Return the (x, y) coordinate for the center point of the cell that contains the specified text.  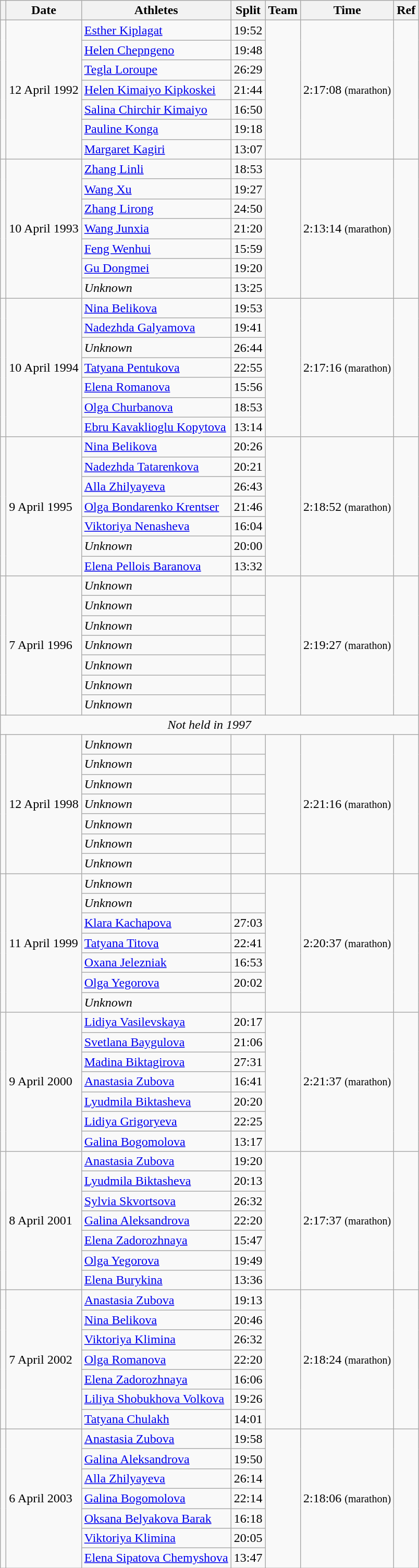
Tatyana Chulakh (156, 1419)
19:58 (248, 1439)
20:05 (248, 1538)
2:21:37 (marathon) (347, 1082)
Klara Kachapova (156, 923)
9 April 1995 (44, 506)
19:18 (248, 129)
20:02 (248, 983)
Ref (406, 10)
Svetlana Baygulova (156, 1042)
13:17 (248, 1141)
Olga Churbanova (156, 407)
Time (347, 10)
Nadezhda Tatarenkova (156, 467)
Nadezhda Galyamova (156, 328)
Liliya Shobukhova Volkova (156, 1399)
26:43 (248, 486)
2:17:37 (marathon) (347, 1220)
20:00 (248, 546)
9 April 2000 (44, 1082)
13:36 (248, 1280)
Viktoriya Nenasheva (156, 526)
6 April 2003 (44, 1498)
19:52 (248, 30)
19:49 (248, 1260)
Zhang Linli (156, 169)
2:18:52 (marathon) (347, 506)
Zhang Lirong (156, 209)
21:06 (248, 1042)
Gu Dongmei (156, 268)
11 April 1999 (44, 943)
22:41 (248, 943)
27:03 (248, 923)
13:32 (248, 566)
Helen Kimaiyo Kipkoskei (156, 90)
Oxana Jelezniak (156, 963)
Oksana Belyakova Barak (156, 1518)
Esther Kiplagat (156, 30)
16:06 (248, 1379)
16:41 (248, 1082)
10 April 1994 (44, 367)
19:41 (248, 328)
16:18 (248, 1518)
Wang Xu (156, 189)
Margaret Kagiri (156, 149)
Lidiya Grigoryeva (156, 1121)
Helen Chepngeno (156, 50)
Olga Bondarenko Krentser (156, 506)
15:56 (248, 387)
13:25 (248, 288)
Pauline Konga (156, 129)
12 April 1998 (44, 804)
Elena Burykina (156, 1280)
2:18:06 (marathon) (347, 1498)
Not held in 1997 (210, 725)
26:14 (248, 1478)
21:44 (248, 90)
26:44 (248, 348)
16:50 (248, 109)
16:04 (248, 526)
20:46 (248, 1320)
26:29 (248, 70)
2:18:24 (marathon) (347, 1359)
13:07 (248, 149)
Wang Junxia (156, 228)
16:53 (248, 963)
Date (44, 10)
2:17:16 (marathon) (347, 367)
Lidiya Vasilevskaya (156, 1022)
19:50 (248, 1459)
19:26 (248, 1399)
24:50 (248, 209)
19:27 (248, 189)
22:25 (248, 1121)
Elena Sipatova Chemyshova (156, 1558)
15:59 (248, 249)
20:21 (248, 467)
20:20 (248, 1101)
19:48 (248, 50)
Olga Romanova (156, 1359)
2:19:27 (marathon) (347, 645)
Sylvia Skvortsova (156, 1200)
20:17 (248, 1022)
20:26 (248, 447)
22:14 (248, 1498)
Tegla Loroupe (156, 70)
8 April 2001 (44, 1220)
19:53 (248, 308)
Split (248, 10)
2:17:08 (marathon) (347, 90)
Tatyana Titova (156, 943)
20:13 (248, 1181)
Feng Wenhui (156, 249)
22:55 (248, 367)
19:13 (248, 1300)
Athletes (156, 10)
10 April 1993 (44, 228)
7 April 2002 (44, 1359)
13:47 (248, 1558)
Team (283, 10)
27:31 (248, 1062)
Elena Romanova (156, 387)
21:20 (248, 228)
14:01 (248, 1419)
2:21:16 (marathon) (347, 804)
2:20:37 (marathon) (347, 943)
Tatyana Pentukova (156, 367)
Madina Biktagirova (156, 1062)
15:47 (248, 1241)
Elena Pellois Baranova (156, 566)
Salina Chirchir Kimaiyo (156, 109)
7 April 1996 (44, 645)
12 April 1992 (44, 90)
21:46 (248, 506)
Ebru Kavaklioglu Kopytova (156, 427)
2:13:14 (marathon) (347, 228)
13:14 (248, 427)
